Extract the [X, Y] coordinate from the center of the cell holding the provided text.  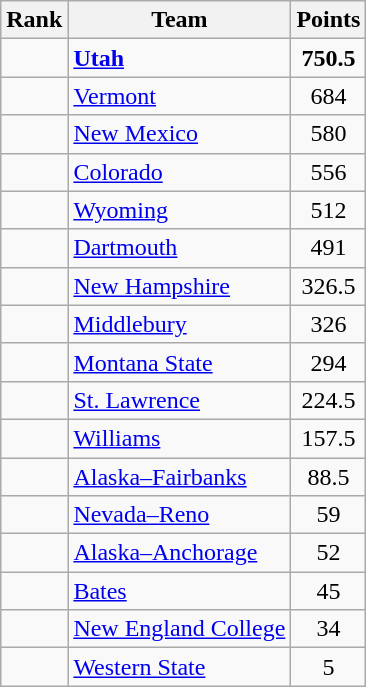
New Mexico [180, 134]
Middlebury [180, 324]
Williams [180, 438]
New England College [180, 629]
Western State [180, 667]
Wyoming [180, 210]
Alaska–Anchorage [180, 553]
St. Lawrence [180, 400]
Colorado [180, 172]
326.5 [328, 286]
Team [180, 20]
Utah [180, 58]
750.5 [328, 58]
512 [328, 210]
34 [328, 629]
88.5 [328, 477]
Dartmouth [180, 248]
Nevada–Reno [180, 515]
Bates [180, 591]
Alaska–Fairbanks [180, 477]
59 [328, 515]
580 [328, 134]
326 [328, 324]
Rank [34, 20]
556 [328, 172]
684 [328, 96]
224.5 [328, 400]
157.5 [328, 438]
294 [328, 362]
Montana State [180, 362]
Points [328, 20]
491 [328, 248]
Vermont [180, 96]
52 [328, 553]
New Hampshire [180, 286]
45 [328, 591]
5 [328, 667]
